Provide the [x, y] coordinate of the cell's center where the given text is located.  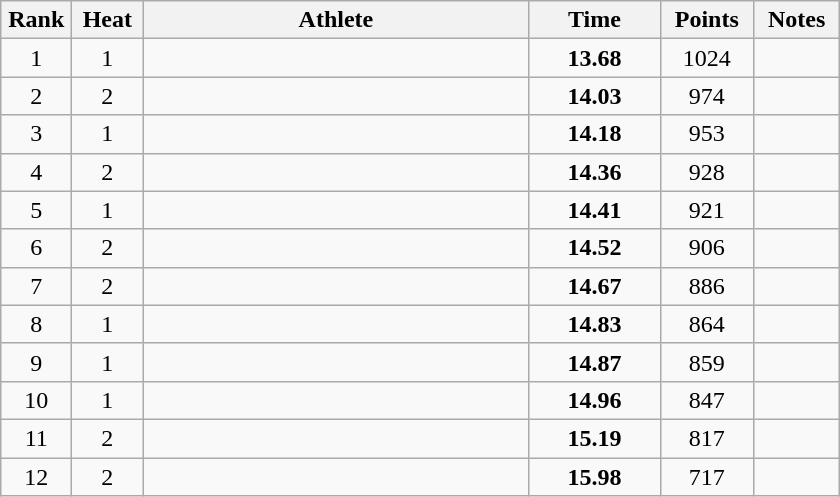
14.67 [594, 286]
864 [707, 324]
14.36 [594, 172]
847 [707, 400]
953 [707, 134]
8 [36, 324]
906 [707, 248]
15.98 [594, 477]
14.18 [594, 134]
1024 [707, 58]
14.03 [594, 96]
6 [36, 248]
14.52 [594, 248]
10 [36, 400]
7 [36, 286]
Notes [797, 20]
4 [36, 172]
Time [594, 20]
859 [707, 362]
14.41 [594, 210]
886 [707, 286]
817 [707, 438]
11 [36, 438]
Heat [108, 20]
974 [707, 96]
Rank [36, 20]
14.87 [594, 362]
14.83 [594, 324]
921 [707, 210]
Points [707, 20]
13.68 [594, 58]
928 [707, 172]
15.19 [594, 438]
9 [36, 362]
3 [36, 134]
14.96 [594, 400]
Athlete [336, 20]
5 [36, 210]
717 [707, 477]
12 [36, 477]
